Return (x, y) of the center of cell containing provided text 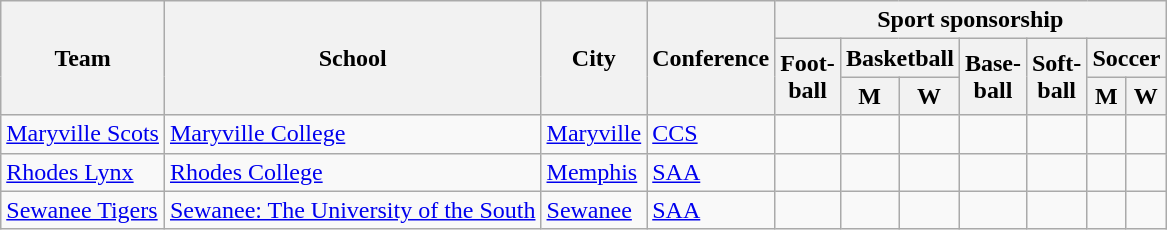
Soft-ball (1056, 77)
Base-ball (992, 77)
Team (83, 58)
Sport sponsorship (970, 20)
Sewanee: The University of the South (352, 210)
Foot-ball (808, 77)
Maryville College (352, 134)
Conference (711, 58)
Rhodes Lynx (83, 172)
Maryville Scots (83, 134)
Sewanee Tigers (83, 210)
CCS (711, 134)
Maryville (594, 134)
Memphis (594, 172)
Rhodes College (352, 172)
City (594, 58)
Basketball (900, 58)
Sewanee (594, 210)
Soccer (1126, 58)
School (352, 58)
